From the cell containing the given text, extract its center point as [X, Y] coordinate. 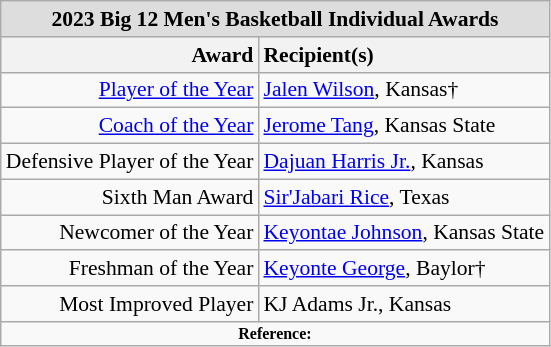
Newcomer of the Year [130, 233]
Keyonte George, Baylor† [404, 269]
2023 Big 12 Men's Basketball Individual Awards [275, 19]
Defensive Player of the Year [130, 162]
Coach of the Year [130, 126]
Award [130, 55]
Recipient(s) [404, 55]
Sir'Jabari Rice, Texas [404, 197]
Keyontae Johnson, Kansas State [404, 233]
KJ Adams Jr., Kansas [404, 304]
Player of the Year [130, 90]
Dajuan Harris Jr., Kansas [404, 162]
Reference: [275, 334]
Jalen Wilson, Kansas† [404, 90]
Jerome Tang, Kansas State [404, 126]
Sixth Man Award [130, 197]
Most Improved Player [130, 304]
Freshman of the Year [130, 269]
